Identify which cell holds the provided text, then report its [x, y] central coordinate. 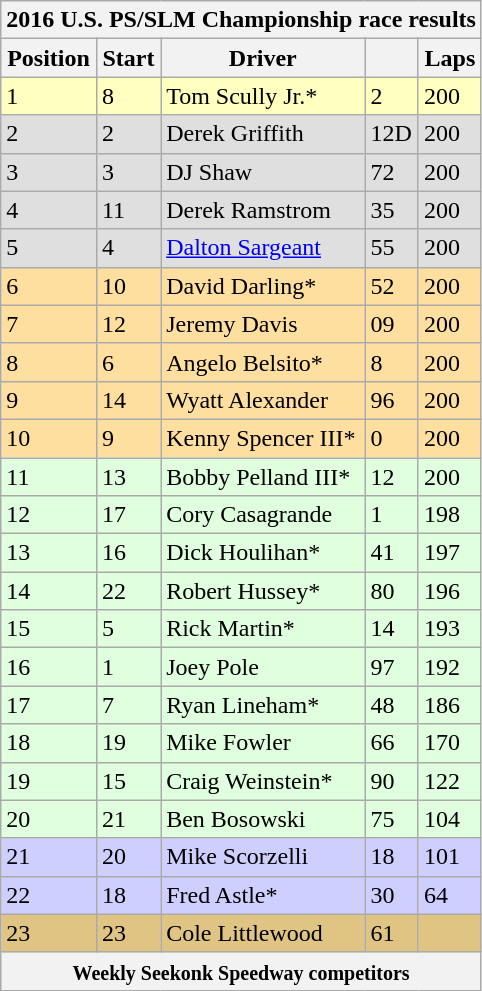
35 [392, 210]
Start [128, 58]
2016 U.S. PS/SLM Championship race results [242, 20]
Cole Littlewood [263, 933]
Ben Bosowski [263, 819]
Fred Astle* [263, 895]
48 [392, 705]
66 [392, 743]
170 [450, 743]
09 [392, 324]
David Darling* [263, 286]
Derek Ramstrom [263, 210]
Bobby Pelland III* [263, 477]
Cory Casagrande [263, 515]
Tom Scully Jr.* [263, 96]
Weekly Seekonk Speedway competitors [242, 971]
80 [392, 591]
41 [392, 553]
Angelo Belsito* [263, 362]
Kenny Spencer III* [263, 438]
Craig Weinstein* [263, 781]
198 [450, 515]
Wyatt Alexander [263, 400]
Jeremy Davis [263, 324]
Rick Martin* [263, 629]
192 [450, 667]
Position [49, 58]
Laps [450, 58]
30 [392, 895]
Derek Griffith [263, 134]
Robert Hussey* [263, 591]
61 [392, 933]
64 [450, 895]
Driver [263, 58]
Ryan Lineham* [263, 705]
197 [450, 553]
72 [392, 172]
Dalton Sargeant [263, 248]
122 [450, 781]
Mike Scorzelli [263, 857]
52 [392, 286]
97 [392, 667]
90 [392, 781]
0 [392, 438]
75 [392, 819]
196 [450, 591]
Mike Fowler [263, 743]
Joey Pole [263, 667]
186 [450, 705]
193 [450, 629]
55 [392, 248]
104 [450, 819]
DJ Shaw [263, 172]
12D [392, 134]
96 [392, 400]
101 [450, 857]
Dick Houlihan* [263, 553]
